Capture the cell that displays the provided text and extract its (X, Y) central coordinate. 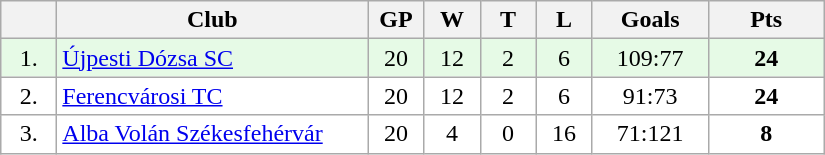
Goals (650, 20)
W (452, 20)
Alba Volán Székesfehérvár (212, 134)
91:73 (650, 96)
3. (29, 134)
109:77 (650, 58)
T (508, 20)
Ferencvárosi TC (212, 96)
71:121 (650, 134)
Club (212, 20)
4 (452, 134)
1. (29, 58)
0 (508, 134)
Újpesti Dózsa SC (212, 58)
L (564, 20)
GP (396, 20)
Pts (766, 20)
16 (564, 134)
8 (766, 134)
2. (29, 96)
